Determine the [X, Y] coordinate at the center of the cell enclosing the given text.  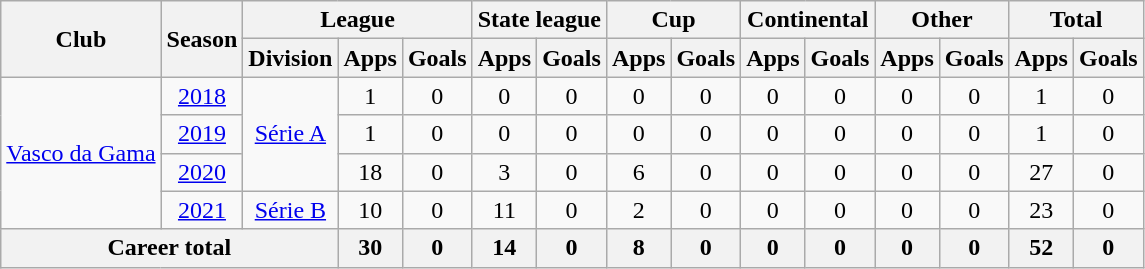
Série A [290, 134]
18 [370, 172]
2020 [202, 172]
8 [638, 248]
Série B [290, 210]
Continental [808, 20]
2 [638, 210]
6 [638, 172]
Other [942, 20]
30 [370, 248]
State league [539, 20]
11 [504, 210]
2019 [202, 134]
10 [370, 210]
2021 [202, 210]
3 [504, 172]
Season [202, 39]
Total [1076, 20]
League [358, 20]
52 [1041, 248]
Division [290, 58]
Club [81, 39]
23 [1041, 210]
Career total [170, 248]
2018 [202, 96]
Vasco da Gama [81, 153]
Cup [673, 20]
14 [504, 248]
27 [1041, 172]
